Determine the (X, Y) coordinate at the center of the cell enclosing the given text.  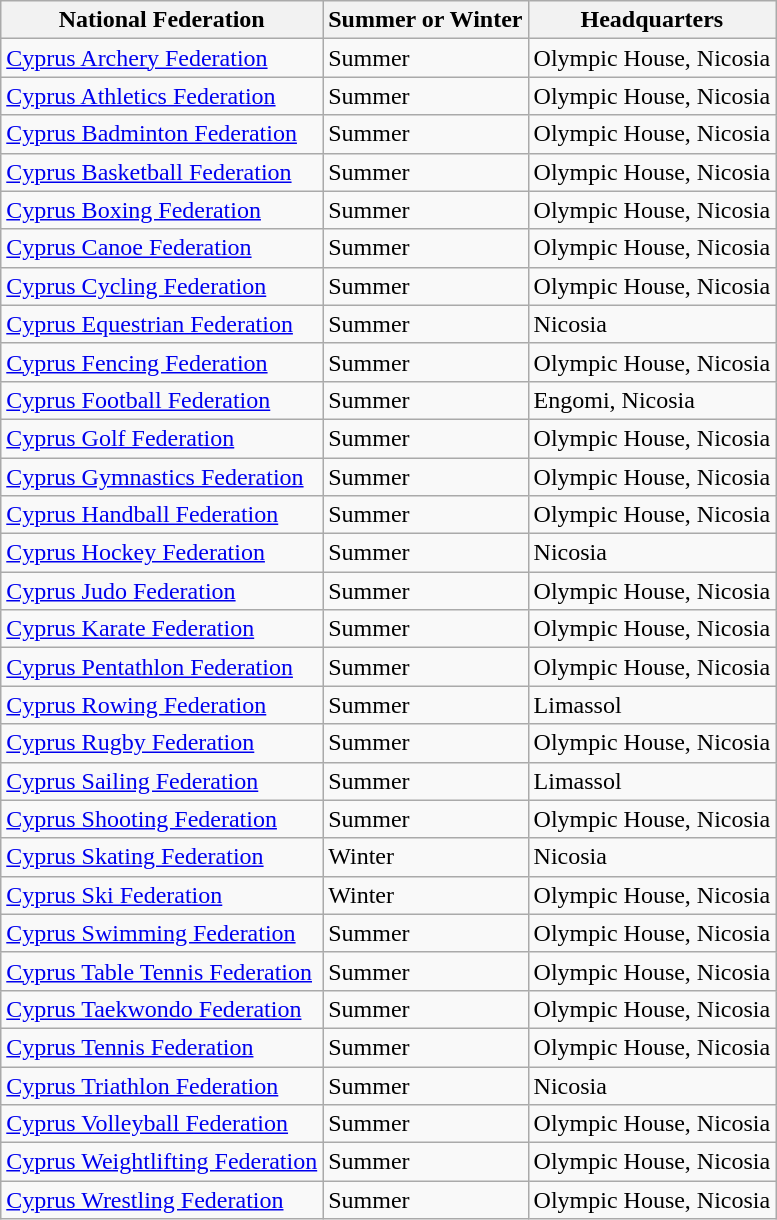
Cyprus Canoe Federation (162, 248)
Cyprus Badminton Federation (162, 134)
Cyprus Basketball Federation (162, 172)
National Federation (162, 20)
Cyprus Equestrian Federation (162, 324)
Cyprus Table Tennis Federation (162, 971)
Cyprus Rowing Federation (162, 705)
Cyprus Karate Federation (162, 629)
Cyprus Volleyball Federation (162, 1124)
Cyprus Weightlifting Federation (162, 1162)
Cyprus Tennis Federation (162, 1047)
Cyprus Skating Federation (162, 857)
Cyprus Swimming Federation (162, 933)
Cyprus Football Federation (162, 400)
Cyprus Judo Federation (162, 591)
Cyprus Wrestling Federation (162, 1200)
Headquarters (652, 20)
Cyprus Rugby Federation (162, 743)
Summer or Winter (426, 20)
Cyprus Athletics Federation (162, 96)
Cyprus Sailing Federation (162, 781)
Cyprus Handball Federation (162, 515)
Cyprus Ski Federation (162, 895)
Cyprus Fencing Federation (162, 362)
Engomi, Nicosia (652, 400)
Cyprus Gymnastics Federation (162, 477)
Cyprus Triathlon Federation (162, 1085)
Cyprus Taekwondo Federation (162, 1009)
Cyprus Shooting Federation (162, 819)
Cyprus Boxing Federation (162, 210)
Cyprus Hockey Federation (162, 553)
Cyprus Cycling Federation (162, 286)
Cyprus Archery Federation (162, 58)
Cyprus Pentathlon Federation (162, 667)
Cyprus Golf Federation (162, 438)
